Extract the (X, Y) coordinate from the center of the cell holding the provided text.  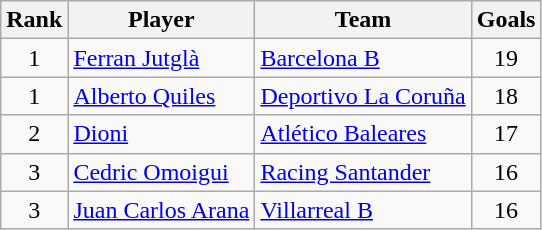
Cedric Omoigui (162, 172)
Goals (506, 20)
Alberto Quiles (162, 96)
Player (162, 20)
19 (506, 58)
Dioni (162, 134)
17 (506, 134)
Atlético Baleares (363, 134)
Deportivo La Coruña (363, 96)
2 (34, 134)
Rank (34, 20)
Team (363, 20)
18 (506, 96)
Barcelona B (363, 58)
Villarreal B (363, 210)
Racing Santander (363, 172)
Juan Carlos Arana (162, 210)
Ferran Jutglà (162, 58)
